Pinpoint the cell where the given text exists, returning its (x, y) midpoint coordinate. 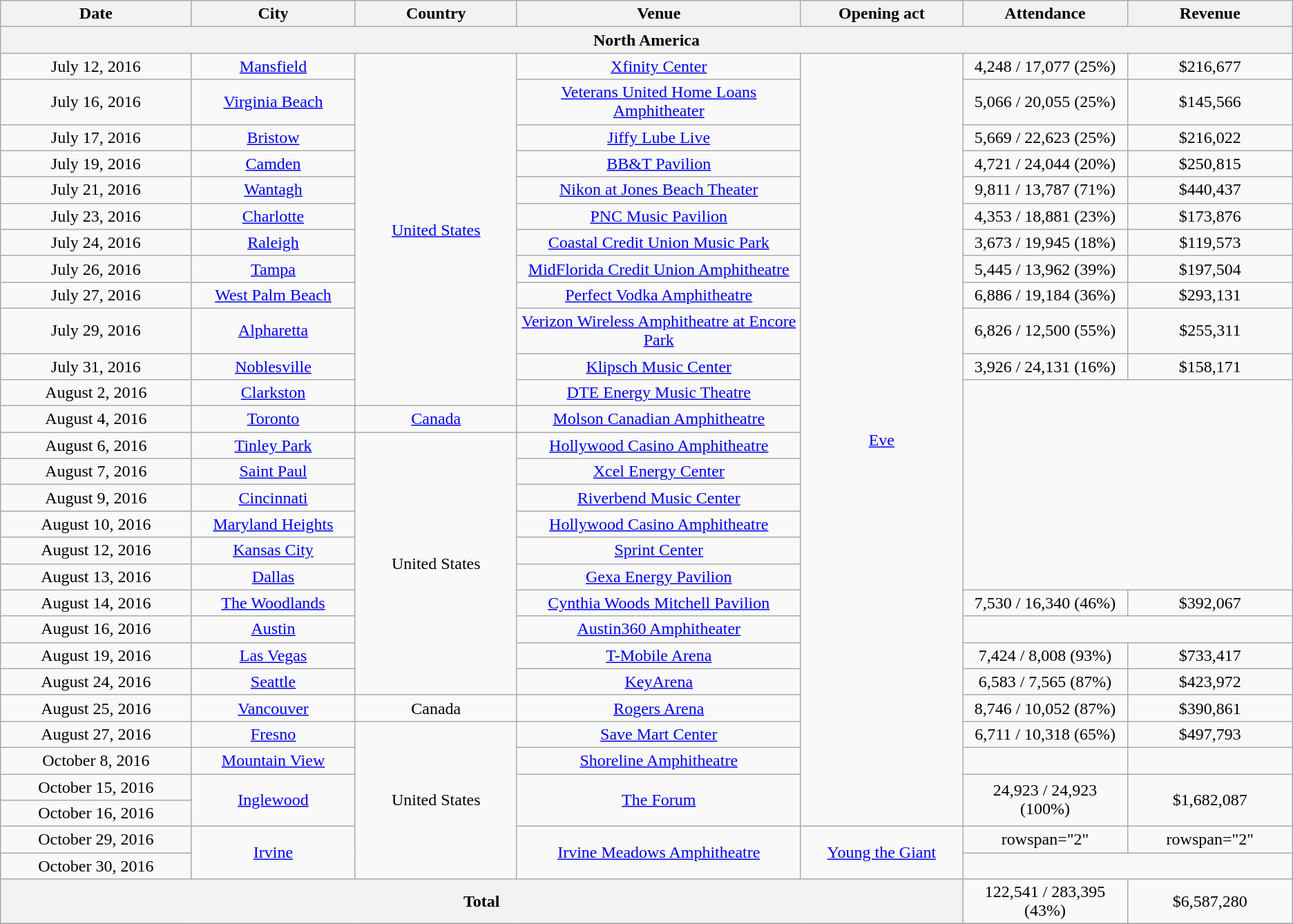
T-Mobile Arena (659, 655)
Raleigh (274, 242)
Xcel Energy Center (659, 472)
Total (482, 902)
August 6, 2016 (96, 445)
Young the Giant (881, 853)
Cynthia Woods Mitchell Pavilion (659, 603)
Sprint Center (659, 550)
October 30, 2016 (96, 866)
$216,677 (1210, 66)
Charlotte (274, 216)
Fresno (274, 734)
August 13, 2016 (96, 577)
July 24, 2016 (96, 242)
9,811 / 13,787 (71%) (1046, 190)
4,353 / 18,881 (23%) (1046, 216)
Dallas (274, 577)
4,721 / 24,044 (20%) (1046, 164)
August 16, 2016 (96, 629)
Verizon Wireless Amphitheatre at Encore Park (659, 330)
$197,504 (1210, 269)
5,669 / 22,623 (25%) (1046, 137)
Rogers Arena (659, 708)
August 10, 2016 (96, 524)
August 19, 2016 (96, 655)
Austin360 Amphitheater (659, 629)
Clarkston (274, 393)
MidFlorida Credit Union Amphitheatre (659, 269)
July 23, 2016 (96, 216)
$255,311 (1210, 330)
August 24, 2016 (96, 682)
Camden (274, 164)
5,066 / 20,055 (25%) (1046, 102)
August 27, 2016 (96, 734)
$145,566 (1210, 102)
The Woodlands (274, 603)
July 17, 2016 (96, 137)
July 27, 2016 (96, 295)
Country (436, 14)
Toronto (274, 419)
$6,587,280 (1210, 902)
Jiffy Lube Live (659, 137)
24,923 / 24,923 (100%) (1046, 800)
3,673 / 19,945 (18%) (1046, 242)
Maryland Heights (274, 524)
4,248 / 17,077 (25%) (1046, 66)
Virginia Beach (274, 102)
$390,861 (1210, 708)
Irvine (274, 853)
$733,417 (1210, 655)
October 16, 2016 (96, 814)
October 15, 2016 (96, 787)
Austin (274, 629)
Kansas City (274, 550)
July 16, 2016 (96, 102)
$173,876 (1210, 216)
PNC Music Pavilion (659, 216)
Bristow (274, 137)
122,541 / 283,395 (43%) (1046, 902)
City (274, 14)
$423,972 (1210, 682)
Saint Paul (274, 472)
$497,793 (1210, 734)
6,886 / 19,184 (36%) (1046, 295)
Revenue (1210, 14)
October 29, 2016 (96, 840)
August 9, 2016 (96, 498)
Noblesville (274, 367)
August 4, 2016 (96, 419)
Klipsch Music Center (659, 367)
5,445 / 13,962 (39%) (1046, 269)
$250,815 (1210, 164)
Alpharetta (274, 330)
West Palm Beach (274, 295)
Wantagh (274, 190)
$392,067 (1210, 603)
Coastal Credit Union Music Park (659, 242)
$1,682,087 (1210, 800)
6,583 / 7,565 (87%) (1046, 682)
Mountain View (274, 760)
Las Vegas (274, 655)
Shoreline Amphitheatre (659, 760)
BB&T Pavilion (659, 164)
3,926 / 24,131 (16%) (1046, 367)
DTE Energy Music Theatre (659, 393)
Inglewood (274, 800)
$293,131 (1210, 295)
July 29, 2016 (96, 330)
July 31, 2016 (96, 367)
$440,437 (1210, 190)
Save Mart Center (659, 734)
8,746 / 10,052 (87%) (1046, 708)
August 12, 2016 (96, 550)
July 21, 2016 (96, 190)
Cincinnati (274, 498)
August 25, 2016 (96, 708)
July 12, 2016 (96, 66)
7,424 / 8,008 (93%) (1046, 655)
$158,171 (1210, 367)
Mansfield (274, 66)
Venue (659, 14)
Xfinity Center (659, 66)
Tampa (274, 269)
$119,573 (1210, 242)
The Forum (659, 800)
October 8, 2016 (96, 760)
7,530 / 16,340 (46%) (1046, 603)
Tinley Park (274, 445)
August 7, 2016 (96, 472)
North America (646, 40)
Seattle (274, 682)
August 14, 2016 (96, 603)
Veterans United Home Loans Amphitheater (659, 102)
Attendance (1046, 14)
July 19, 2016 (96, 164)
Opening act (881, 14)
Riverbend Music Center (659, 498)
Gexa Energy Pavilion (659, 577)
Nikon at Jones Beach Theater (659, 190)
Eve (881, 440)
Irvine Meadows Amphitheatre (659, 853)
6,711 / 10,318 (65%) (1046, 734)
6,826 / 12,500 (55%) (1046, 330)
July 26, 2016 (96, 269)
Perfect Vodka Amphitheatre (659, 295)
August 2, 2016 (96, 393)
Molson Canadian Amphitheatre (659, 419)
KeyArena (659, 682)
Vancouver (274, 708)
Date (96, 14)
$216,022 (1210, 137)
